Return the [X, Y] coordinate for the center point of the cell that contains the specified text.  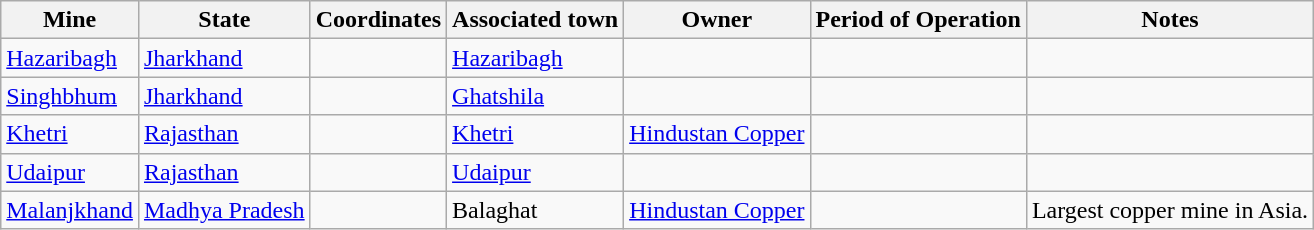
Largest copper mine in Asia. [1170, 210]
Associated town [536, 20]
Malanjkhand [70, 210]
Balaghat [536, 210]
Period of Operation [918, 20]
Mine [70, 20]
Owner [717, 20]
Singhbhum [70, 96]
Coordinates [378, 20]
Notes [1170, 20]
Ghatshila [536, 96]
Madhya Pradesh [224, 210]
State [224, 20]
